Extract the [X, Y] coordinate from the center of the cell holding the provided text.  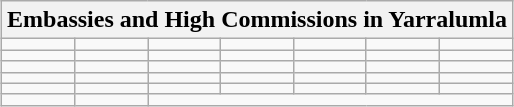
Embassies and High Commissions in Yarralumla [258, 20]
